Return the (X, Y) coordinate for the center point of the cell that contains the specified text.  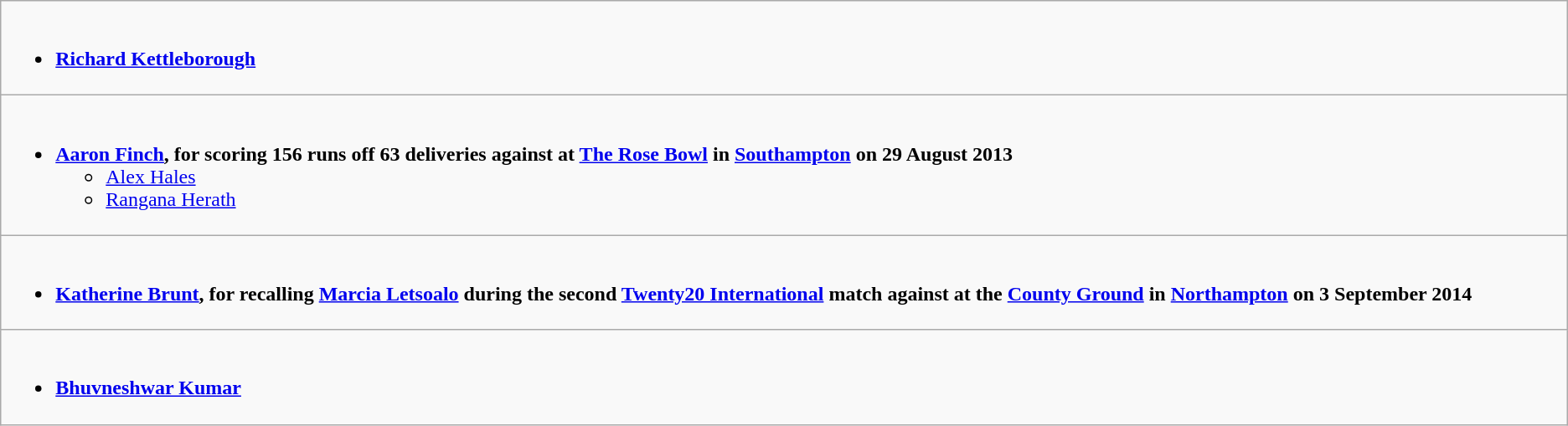
Bhuvneshwar Kumar (784, 377)
Aaron Finch, for scoring 156 runs off 63 deliveries against at The Rose Bowl in Southampton on 29 August 2013 Alex Hales Rangana Herath (784, 166)
Richard Kettleborough (784, 49)
